Identify which cell holds the provided text, then report its (X, Y) central coordinate. 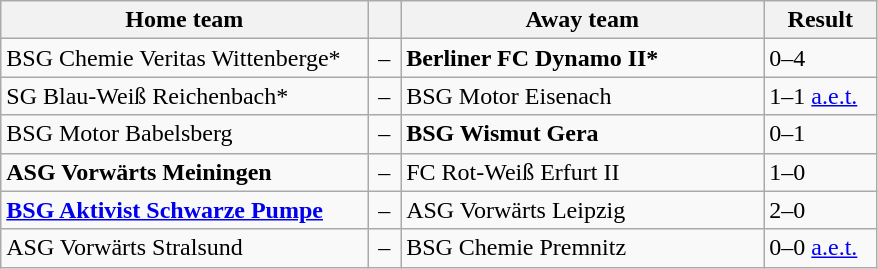
ASG Vorwärts Stralsund (184, 248)
ASG Vorwärts Meiningen (184, 172)
Berliner FC Dynamo II* (582, 58)
BSG Aktivist Schwarze Pumpe (184, 210)
Home team (184, 20)
1–1 a.e.t. (820, 96)
0–1 (820, 134)
BSG Chemie Veritas Wittenberge* (184, 58)
0–0 a.e.t. (820, 248)
SG Blau-Weiß Reichenbach* (184, 96)
ASG Vorwärts Leipzig (582, 210)
Away team (582, 20)
BSG Motor Eisenach (582, 96)
BSG Chemie Premnitz (582, 248)
Result (820, 20)
BSG Wismut Gera (582, 134)
BSG Motor Babelsberg (184, 134)
FC Rot-Weiß Erfurt II (582, 172)
0–4 (820, 58)
2–0 (820, 210)
1–0 (820, 172)
